For the text-containing cell, return its midpoint in (X, Y) coordinate format. 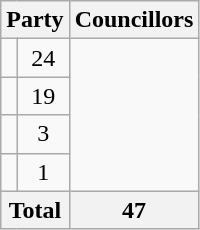
47 (134, 210)
19 (43, 96)
Party (35, 20)
3 (43, 134)
24 (43, 58)
Total (35, 210)
Councillors (134, 20)
1 (43, 172)
